For the text-containing cell, return its midpoint in [x, y] coordinate format. 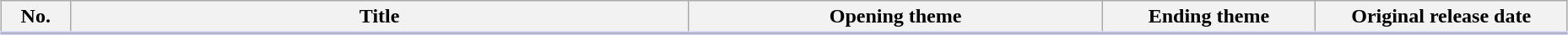
No. [35, 17]
Opening theme [895, 17]
Original release date [1441, 17]
Title [380, 17]
Ending theme [1208, 17]
